Capture the cell that displays the provided text and extract its [X, Y] central coordinate. 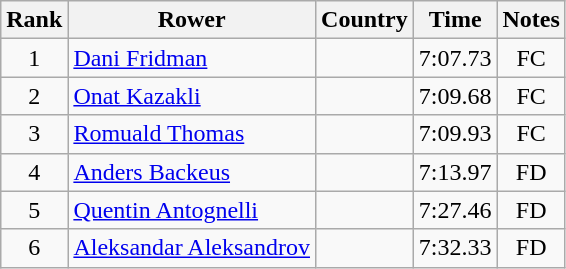
Time [455, 20]
Rank [34, 20]
7:32.33 [455, 248]
Aleksandar Aleksandrov [192, 248]
Romuald Thomas [192, 134]
Anders Backeus [192, 172]
5 [34, 210]
Notes [531, 20]
4 [34, 172]
7:27.46 [455, 210]
7:09.93 [455, 134]
Rower [192, 20]
Quentin Antognelli [192, 210]
7:09.68 [455, 96]
3 [34, 134]
7:13.97 [455, 172]
Onat Kazakli [192, 96]
2 [34, 96]
1 [34, 58]
7:07.73 [455, 58]
Dani Fridman [192, 58]
Country [365, 20]
6 [34, 248]
